Return (x, y) of the center of cell containing provided text 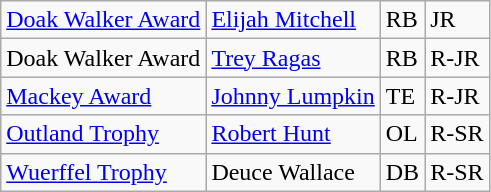
Robert Hunt (293, 134)
OL (402, 134)
JR (457, 20)
Elijah Mitchell (293, 20)
Outland Trophy (104, 134)
Wuerffel Trophy (104, 172)
DB (402, 172)
Johnny Lumpkin (293, 96)
TE (402, 96)
Trey Ragas (293, 58)
Deuce Wallace (293, 172)
Mackey Award (104, 96)
